Capture the cell that displays the provided text and extract its [X, Y] central coordinate. 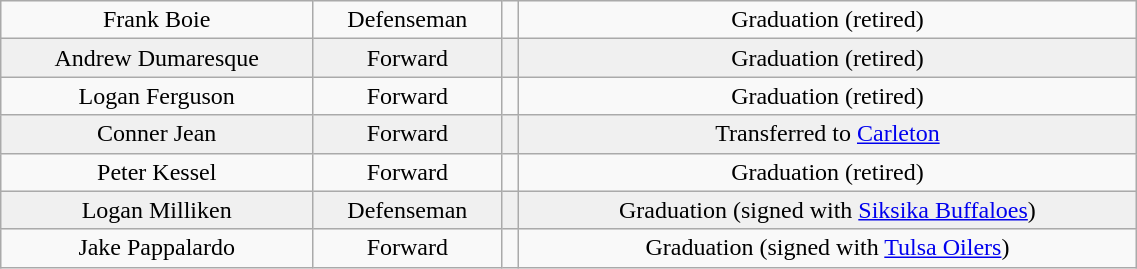
Jake Pappalardo [157, 248]
Logan Milliken [157, 210]
Peter Kessel [157, 172]
Andrew Dumaresque [157, 58]
Conner Jean [157, 134]
Transferred to Carleton [828, 134]
Graduation (signed with Tulsa Oilers) [828, 248]
Frank Boie [157, 20]
Graduation (signed with Siksika Buffaloes) [828, 210]
Logan Ferguson [157, 96]
